Capture the cell that displays the provided text and extract its [x, y] central coordinate. 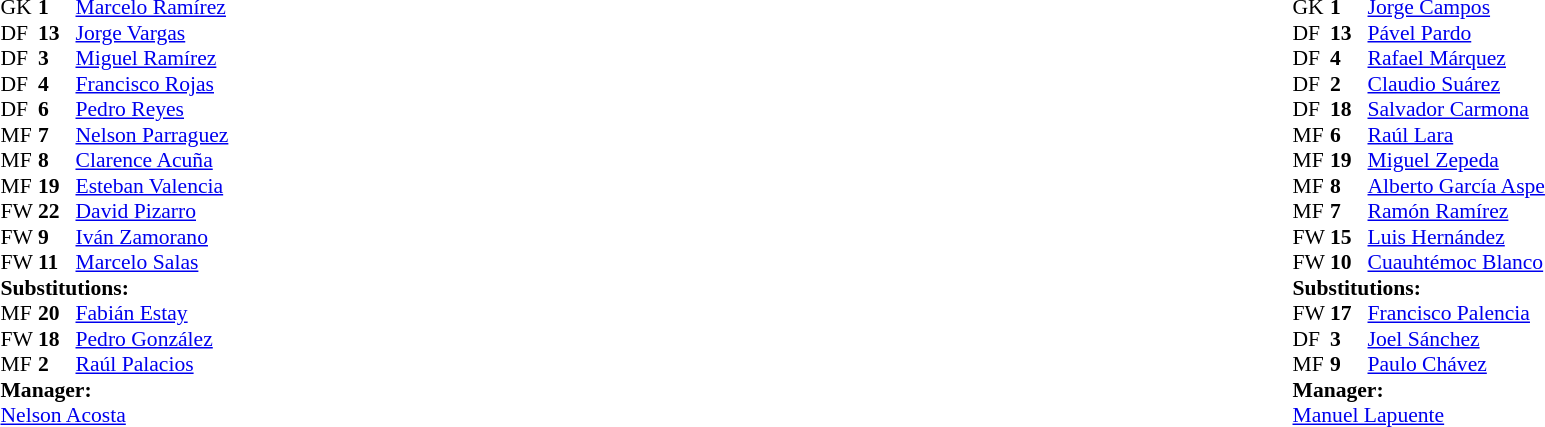
Miguel Zepeda [1456, 161]
Iván Zamorano [152, 237]
Miguel Ramírez [152, 59]
17 [1349, 313]
Raúl Palacios [152, 365]
Fabián Estay [152, 313]
15 [1349, 237]
Luis Hernández [1456, 237]
Marcelo Salas [152, 263]
Nelson Parraguez [152, 135]
Clarence Acuña [152, 161]
Francisco Palencia [1456, 313]
Esteban Valencia [152, 186]
Jorge Vargas [152, 33]
10 [1349, 263]
22 [57, 211]
Joel Sánchez [1456, 339]
Salvador Carmona [1456, 109]
Pável Pardo [1456, 33]
Francisco Rojas [152, 84]
Pedro Reyes [152, 109]
11 [57, 263]
Rafael Márquez [1456, 59]
David Pizarro [152, 211]
Raúl Lara [1456, 135]
Pedro González [152, 339]
Alberto García Aspe [1456, 186]
20 [57, 313]
Cuauhtémoc Blanco [1456, 263]
Paulo Chávez [1456, 365]
Claudio Suárez [1456, 84]
Ramón Ramírez [1456, 211]
